Locate the cell with the specified text and output its (x, y) center coordinate. 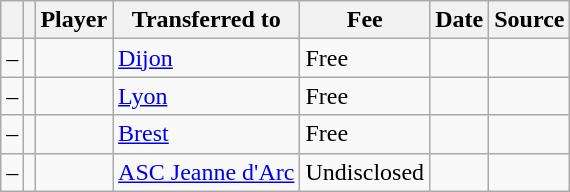
Source (530, 20)
Undisclosed (365, 172)
Transferred to (206, 20)
Date (460, 20)
Dijon (206, 58)
ASC Jeanne d'Arc (206, 172)
Brest (206, 134)
Fee (365, 20)
Lyon (206, 96)
Player (74, 20)
